Locate the cell with the specified text and output its (X, Y) center coordinate. 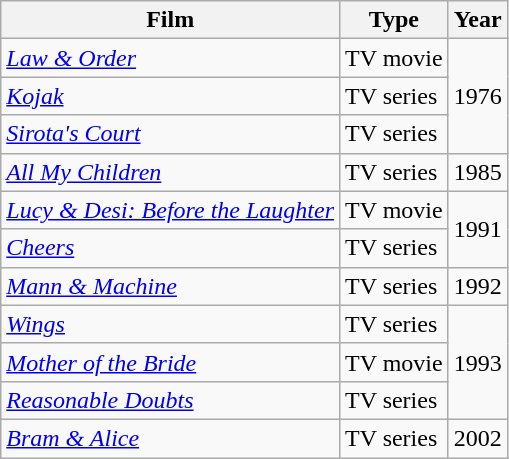
Kojak (170, 96)
Type (394, 20)
Cheers (170, 248)
1993 (478, 362)
1985 (478, 172)
1992 (478, 286)
Mother of the Bride (170, 362)
Sirota's Court (170, 134)
2002 (478, 438)
Reasonable Doubts (170, 400)
Bram & Alice (170, 438)
Law & Order (170, 58)
1991 (478, 229)
Wings (170, 324)
Year (478, 20)
Mann & Machine (170, 286)
Lucy & Desi: Before the Laughter (170, 210)
Film (170, 20)
1976 (478, 96)
All My Children (170, 172)
